From the cell containing the given text, extract its center point as (x, y) coordinate. 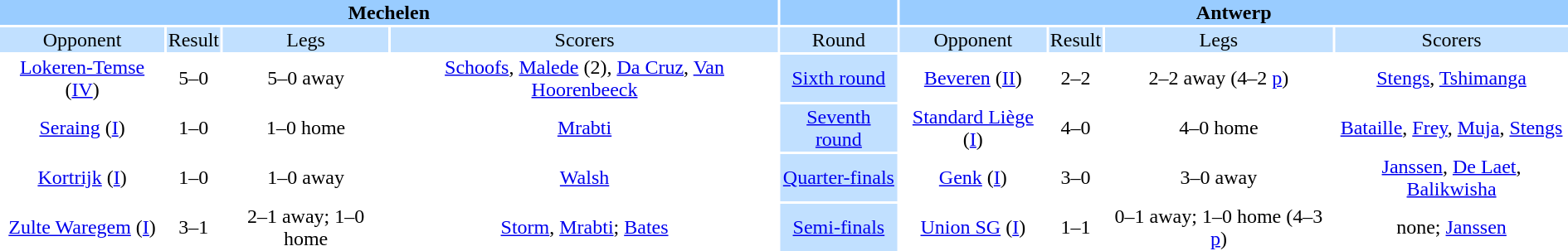
Genk (I) (972, 177)
Stengs, Tshimanga (1452, 78)
3–1 (193, 227)
Seventh round (838, 128)
Semi-finals (838, 227)
1–1 (1075, 227)
Mrabti (585, 128)
Storm, Mrabti; Bates (585, 227)
4–0 home (1219, 128)
5–0 away (305, 78)
Standard Liège (I) (972, 128)
Sixth round (838, 78)
1–0 home (305, 128)
Walsh (585, 177)
0–1 away; 1–0 home (4–3 p) (1219, 227)
2–2 away (4–2 p) (1219, 78)
Quarter-finals (838, 177)
Lokeren-Temse (IV) (82, 78)
2–2 (1075, 78)
3–0 away (1219, 177)
2–1 away; 1–0 home (305, 227)
Schoofs, Malede (2), Da Cruz, Van Hoorenbeeck (585, 78)
Zulte Waregem (I) (82, 227)
Beveren (II) (972, 78)
Antwerp (1234, 12)
Union SG (I) (972, 227)
1–0 away (305, 177)
4–0 (1075, 128)
3–0 (1075, 177)
Kortrijk (I) (82, 177)
Bataille, Frey, Muja, Stengs (1452, 128)
Round (838, 40)
Mechelen (388, 12)
Janssen, De Laet, Balikwisha (1452, 177)
Seraing (I) (82, 128)
5–0 (193, 78)
none; Janssen (1452, 227)
